Return (x, y) of the center of cell containing provided text 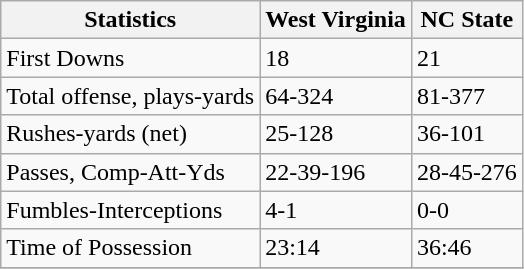
Statistics (130, 20)
NC State (466, 20)
Passes, Comp-Att-Yds (130, 172)
36:46 (466, 248)
West Virginia (336, 20)
0-0 (466, 210)
64-324 (336, 96)
36-101 (466, 134)
21 (466, 58)
81-377 (466, 96)
22-39-196 (336, 172)
18 (336, 58)
Rushes-yards (net) (130, 134)
25-128 (336, 134)
Fumbles-Interceptions (130, 210)
Time of Possession (130, 248)
28-45-276 (466, 172)
First Downs (130, 58)
Total offense, plays-yards (130, 96)
4-1 (336, 210)
23:14 (336, 248)
